Detect which cell encompasses the target text, then output its [X, Y] center coordinate. 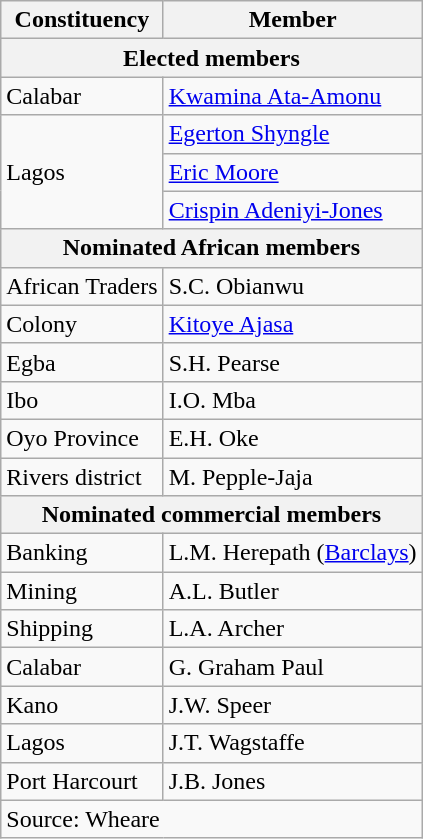
L.M. Herepath (Barclays) [292, 553]
Member [292, 20]
G. Graham Paul [292, 667]
Oyo Province [82, 438]
Constituency [82, 20]
Mining [82, 591]
E.H. Oke [292, 438]
A.L. Butler [292, 591]
M. Pepple-Jaja [292, 477]
Ibo [82, 400]
Eric Moore [292, 172]
Egerton Shyngle [292, 134]
Port Harcourt [82, 781]
Crispin Adeniyi-Jones [292, 210]
J.B. Jones [292, 781]
Rivers district [82, 477]
L.A. Archer [292, 629]
Egba [82, 362]
Kitoye Ajasa [292, 324]
Banking [82, 553]
I.O. Mba [292, 400]
Nominated African members [212, 248]
Nominated commercial members [212, 515]
Kwamina Ata-Amonu [292, 96]
Source: Wheare [212, 819]
Colony [82, 324]
Shipping [82, 629]
Elected members [212, 58]
S.H. Pearse [292, 362]
J.W. Speer [292, 705]
Kano [82, 705]
S.C. Obianwu [292, 286]
J.T. Wagstaffe [292, 743]
African Traders [82, 286]
